Search for the cell housing the specified text and yield its (X, Y) center coordinate. 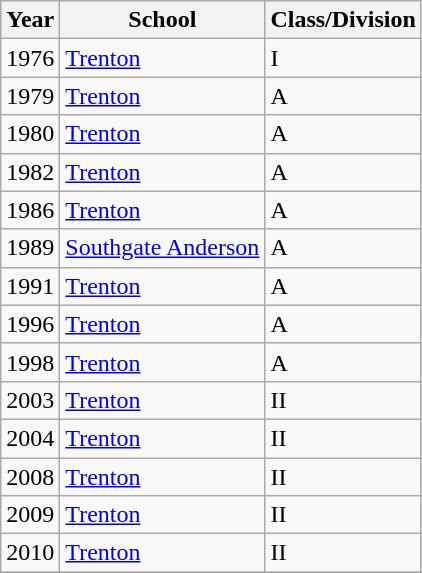
2003 (30, 400)
1976 (30, 58)
Southgate Anderson (162, 248)
1989 (30, 248)
Class/Division (343, 20)
1996 (30, 324)
2009 (30, 515)
1998 (30, 362)
I (343, 58)
2008 (30, 477)
2004 (30, 438)
1979 (30, 96)
1982 (30, 172)
1991 (30, 286)
2010 (30, 553)
1986 (30, 210)
School (162, 20)
Year (30, 20)
1980 (30, 134)
